Provide the [x, y] coordinate of the cell's center where the given text is located.  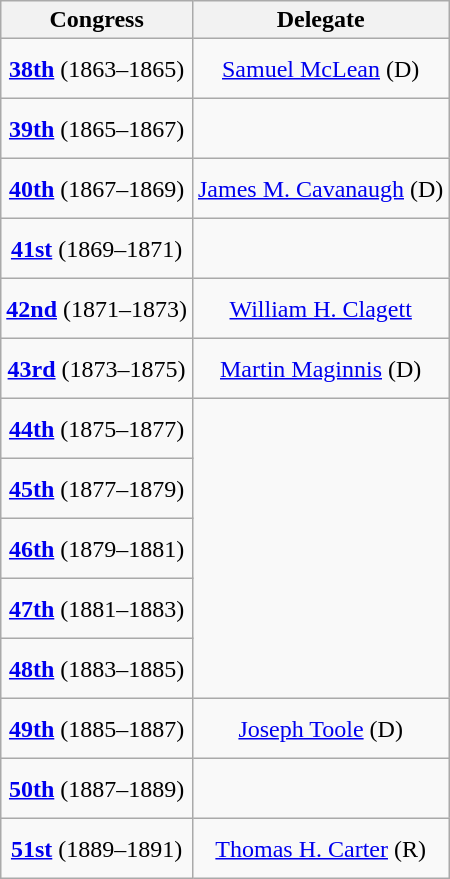
Samuel McLean (D) [320, 69]
Joseph Toole (D) [320, 729]
42nd (1871–1873) [97, 309]
47th (1881–1883) [97, 609]
48th (1883–1885) [97, 669]
38th (1863–1865) [97, 69]
45th (1877–1879) [97, 489]
Congress [97, 20]
Thomas H. Carter (R) [320, 849]
Delegate [320, 20]
46th (1879–1881) [97, 549]
51st (1889–1891) [97, 849]
49th (1885–1887) [97, 729]
43rd (1873–1875) [97, 369]
44th (1875–1877) [97, 429]
William H. Clagett [320, 309]
James M. Cavanaugh (D) [320, 189]
39th (1865–1867) [97, 129]
Martin Maginnis (D) [320, 369]
40th (1867–1869) [97, 189]
41st (1869–1871) [97, 249]
50th (1887–1889) [97, 789]
